Return the (x, y) coordinate for the center point of the cell that contains the specified text.  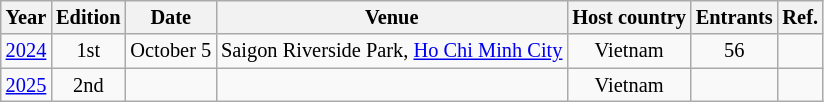
Ref. (800, 17)
Date (170, 17)
Saigon Riverside Park, Ho Chi Minh City (392, 51)
56 (734, 51)
Year (26, 17)
2nd (88, 85)
Venue (392, 17)
2024 (26, 51)
Host country (629, 17)
October 5 (170, 51)
Edition (88, 17)
1st (88, 51)
2025 (26, 85)
Entrants (734, 17)
